For the text-containing cell, return its midpoint in (x, y) coordinate format. 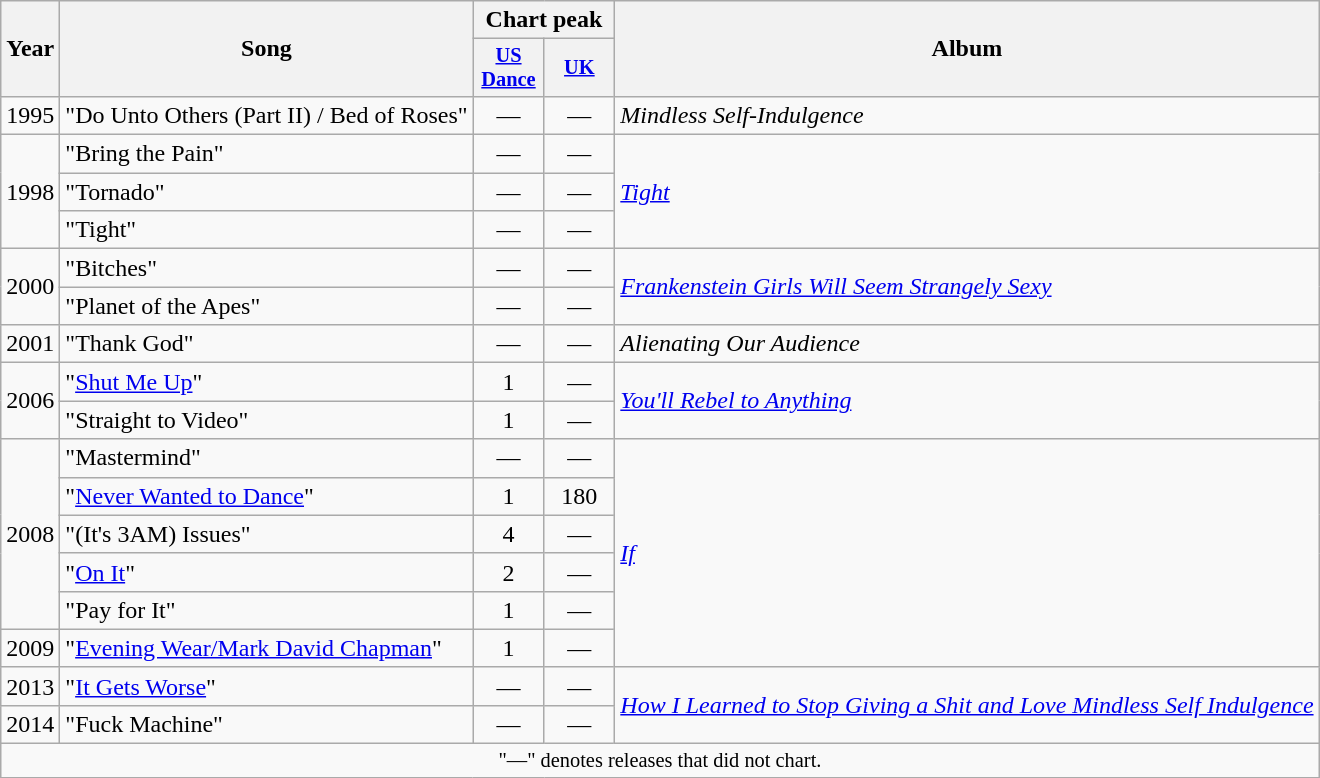
If (967, 553)
2000 (30, 287)
"Tornado" (266, 192)
"(It's 3AM) Issues" (266, 534)
Tight (967, 192)
"—" denotes releases that did not chart. (660, 761)
"Planet of the Apes" (266, 306)
2009 (30, 648)
Alienating Our Audience (967, 344)
"Thank God" (266, 344)
180 (580, 496)
2014 (30, 724)
Chart peak (544, 20)
"Never Wanted to Dance" (266, 496)
"On It" (266, 572)
"Bring the Pain" (266, 154)
Album (967, 49)
"Shut Me Up" (266, 382)
"Straight to Video" (266, 420)
"Do Unto Others (Part II) / Bed of Roses" (266, 115)
"Fuck Machine" (266, 724)
US Dance (508, 68)
Year (30, 49)
UK (580, 68)
1998 (30, 192)
How I Learned to Stop Giving a Shit and Love Mindless Self Indulgence (967, 705)
"Mastermind" (266, 458)
1995 (30, 115)
4 (508, 534)
You'll Rebel to Anything (967, 401)
2001 (30, 344)
"Evening Wear/Mark David Chapman" (266, 648)
"Tight" (266, 230)
Song (266, 49)
"Bitches" (266, 268)
Mindless Self-Indulgence (967, 115)
"Pay for It" (266, 610)
2 (508, 572)
"It Gets Worse" (266, 686)
2006 (30, 401)
2008 (30, 534)
2013 (30, 686)
Frankenstein Girls Will Seem Strangely Sexy (967, 287)
